Provide the [x, y] coordinate of the cell's center where the given text is located.  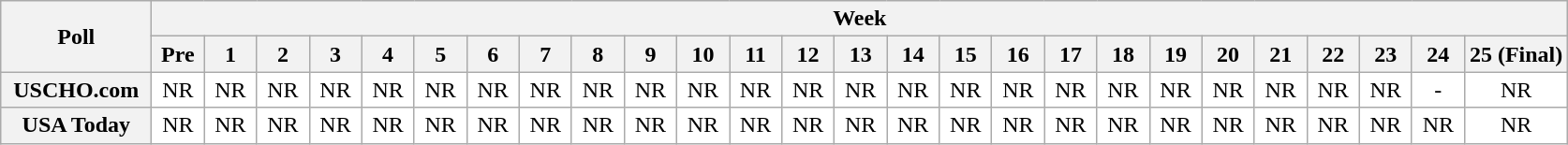
Pre [178, 54]
Poll [77, 36]
USCHO.com [77, 90]
20 [1228, 54]
2 [283, 54]
5 [440, 54]
12 [808, 54]
17 [1071, 54]
11 [755, 54]
22 [1333, 54]
3 [335, 54]
Week [860, 19]
19 [1176, 54]
14 [913, 54]
6 [493, 54]
9 [650, 54]
16 [1018, 54]
8 [598, 54]
21 [1280, 54]
15 [966, 54]
25 (Final) [1516, 54]
USA Today [77, 125]
1 [230, 54]
13 [861, 54]
18 [1123, 54]
- [1438, 90]
7 [545, 54]
4 [388, 54]
23 [1385, 54]
24 [1438, 54]
10 [703, 54]
